Provide the [X, Y] coordinate of the cell's center where the given text is located.  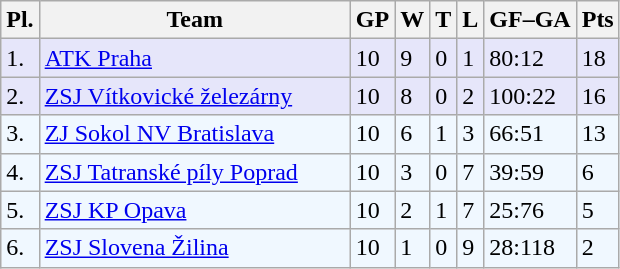
GP [372, 20]
L [470, 20]
2. [20, 96]
5 [598, 210]
ZSJ Slovena Žilina [194, 248]
13 [598, 134]
5. [20, 210]
Team [194, 20]
18 [598, 58]
6. [20, 248]
4. [20, 172]
1. [20, 58]
T [444, 20]
ZSJ Vítkovické železárny [194, 96]
ZJ Sokol NV Bratislava [194, 134]
8 [412, 96]
GF–GA [530, 20]
Pts [598, 20]
28:118 [530, 248]
66:51 [530, 134]
ATK Praha [194, 58]
ZSJ Tatranské píly Poprad [194, 172]
39:59 [530, 172]
ZSJ KP Opava [194, 210]
16 [598, 96]
100:22 [530, 96]
Pl. [20, 20]
3. [20, 134]
W [412, 20]
80:12 [530, 58]
25:76 [530, 210]
